Output the (x, y) coordinate of the center of the cell containing the given text.  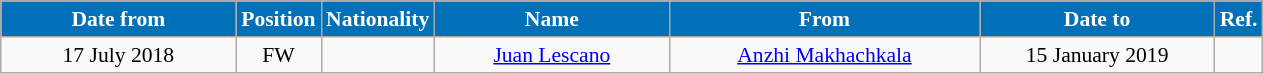
Nationality (378, 19)
15 January 2019 (1098, 55)
FW (278, 55)
Position (278, 19)
Name (552, 19)
Juan Lescano (552, 55)
Ref. (1239, 19)
Date from (118, 19)
From (824, 19)
Anzhi Makhachkala (824, 55)
17 July 2018 (118, 55)
Date to (1098, 19)
